Scan for the cell matching the given text and deliver its (X, Y) coordinate at center. 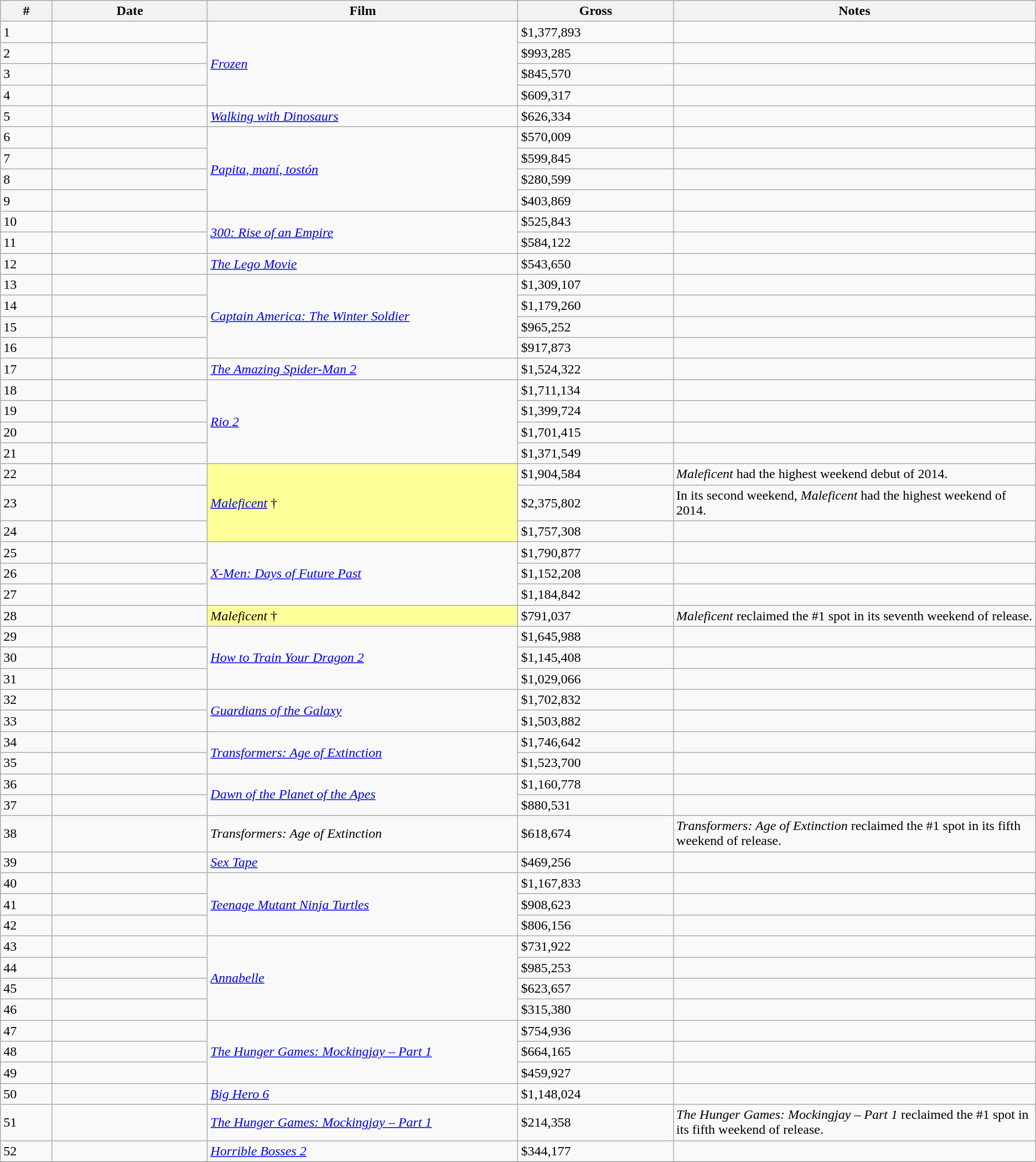
23 (27, 502)
Horrible Bosses 2 (363, 1151)
Papita, maní, tostón (363, 169)
The Lego Movie (363, 264)
49 (27, 1073)
14 (27, 306)
25 (27, 552)
$1,790,877 (595, 552)
19 (27, 411)
4 (27, 95)
$623,657 (595, 989)
31 (27, 679)
22 (27, 474)
Date (129, 11)
Sex Tape (363, 862)
Maleficent had the highest weekend debut of 2014. (854, 474)
$525,843 (595, 221)
$1,523,700 (595, 763)
38 (27, 833)
$469,256 (595, 862)
Maleficent reclaimed the #1 spot in its seventh weekend of release. (854, 616)
30 (27, 658)
Big Hero 6 (363, 1094)
47 (27, 1031)
$1,309,107 (595, 285)
Notes (854, 11)
27 (27, 594)
$1,029,066 (595, 679)
$1,179,260 (595, 306)
Walking with Dinosaurs (363, 116)
$1,503,882 (595, 721)
$1,757,308 (595, 531)
$1,160,778 (595, 784)
$1,904,584 (595, 474)
36 (27, 784)
$315,380 (595, 1010)
35 (27, 763)
$618,674 (595, 833)
$1,148,024 (595, 1094)
$1,711,134 (595, 390)
11 (27, 242)
$570,009 (595, 137)
$1,167,833 (595, 883)
7 (27, 158)
$791,037 (595, 616)
$965,252 (595, 327)
13 (27, 285)
9 (27, 200)
$1,145,408 (595, 658)
$403,869 (595, 200)
8 (27, 179)
Transformers: Age of Extinction reclaimed the #1 spot in its fifth weekend of release. (854, 833)
3 (27, 74)
$1,377,893 (595, 32)
$1,746,642 (595, 742)
$344,177 (595, 1151)
45 (27, 989)
48 (27, 1052)
21 (27, 453)
Guardians of the Galaxy (363, 710)
28 (27, 616)
Frozen (363, 64)
$1,184,842 (595, 594)
Rio 2 (363, 422)
Captain America: The Winter Soldier (363, 317)
43 (27, 946)
15 (27, 327)
10 (27, 221)
$731,922 (595, 946)
$2,375,802 (595, 502)
$993,285 (595, 53)
41 (27, 904)
Gross (595, 11)
1 (27, 32)
$917,873 (595, 348)
39 (27, 862)
How to Train Your Dragon 2 (363, 658)
6 (27, 137)
16 (27, 348)
$1,524,322 (595, 369)
$1,702,832 (595, 700)
46 (27, 1010)
50 (27, 1094)
29 (27, 637)
$459,927 (595, 1073)
$664,165 (595, 1052)
12 (27, 264)
17 (27, 369)
$1,645,988 (595, 637)
24 (27, 531)
Teenage Mutant Ninja Turtles (363, 904)
$609,317 (595, 95)
44 (27, 968)
$626,334 (595, 116)
$1,371,549 (595, 453)
$1,399,724 (595, 411)
Annabelle (363, 978)
26 (27, 573)
$1,152,208 (595, 573)
32 (27, 700)
18 (27, 390)
20 (27, 432)
$599,845 (595, 158)
$214,358 (595, 1122)
$280,599 (595, 179)
$985,253 (595, 968)
$1,701,415 (595, 432)
$880,531 (595, 805)
$543,650 (595, 264)
300: Rise of an Empire (363, 232)
The Amazing Spider-Man 2 (363, 369)
$754,936 (595, 1031)
Film (363, 11)
$845,570 (595, 74)
Dawn of the Planet of the Apes (363, 795)
34 (27, 742)
52 (27, 1151)
In its second weekend, Maleficent had the highest weekend of 2014. (854, 502)
5 (27, 116)
2 (27, 53)
$806,156 (595, 925)
40 (27, 883)
$584,122 (595, 242)
$908,623 (595, 904)
X-Men: Days of Future Past (363, 573)
51 (27, 1122)
37 (27, 805)
42 (27, 925)
# (27, 11)
33 (27, 721)
The Hunger Games: Mockingjay – Part 1 reclaimed the #1 spot in its fifth weekend of release. (854, 1122)
